Return (x, y) of the center of cell containing provided text 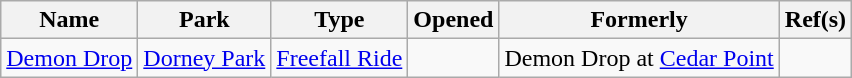
Demon Drop (70, 58)
Name (70, 20)
Demon Drop at Cedar Point (639, 58)
Formerly (639, 20)
Type (340, 20)
Dorney Park (204, 58)
Park (204, 20)
Opened (454, 20)
Ref(s) (815, 20)
Freefall Ride (340, 58)
